Locate the cell with the specified text and output its (X, Y) center coordinate. 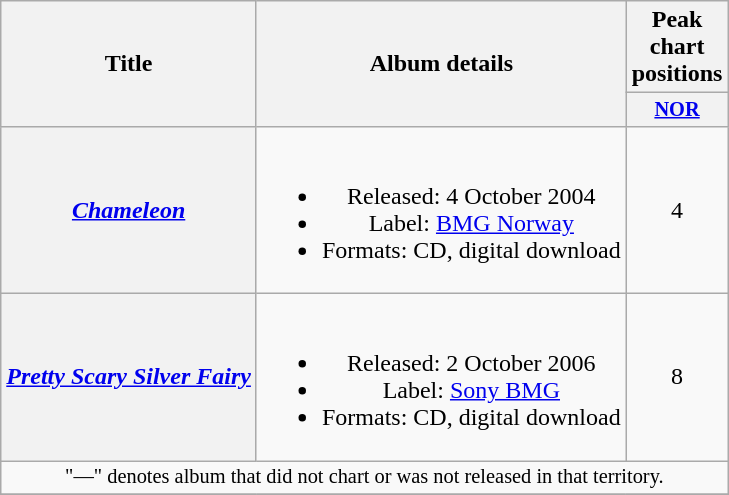
8 (677, 378)
Chameleon (129, 210)
NOR (677, 110)
"—" denotes album that did not chart or was not released in that territory. (364, 478)
Peak chart positions (677, 47)
Released: 4 October 2004Label: BMG NorwayFormats: CD, digital download (441, 210)
Album details (441, 64)
Title (129, 64)
Released: 2 October 2006Label: Sony BMGFormats: CD, digital download (441, 378)
4 (677, 210)
Pretty Scary Silver Fairy (129, 378)
